Return [x, y] of the center of cell containing provided text 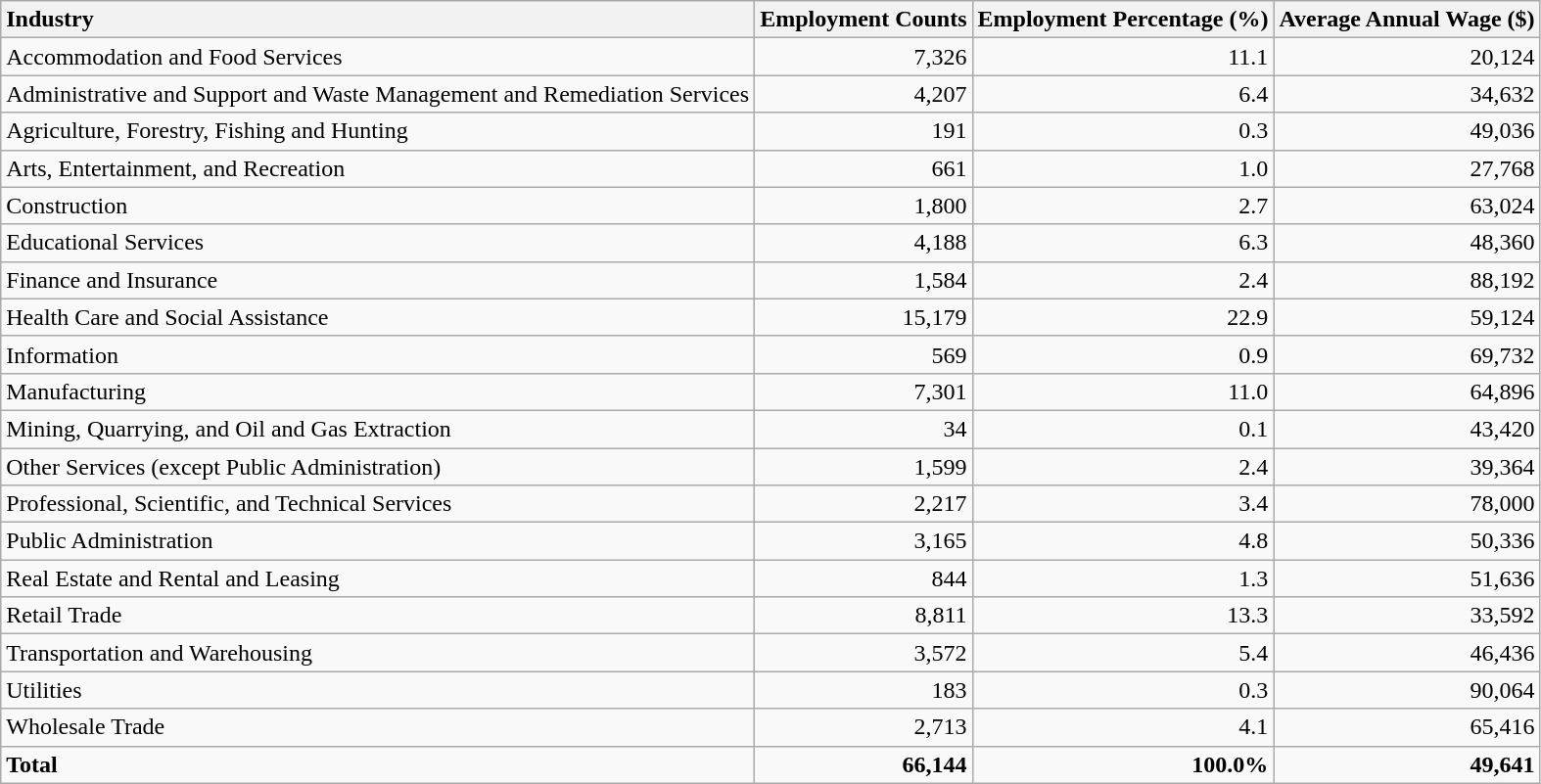
Educational Services [378, 243]
43,420 [1407, 429]
34,632 [1407, 94]
4.8 [1123, 541]
51,636 [1407, 578]
6.4 [1123, 94]
Real Estate and Rental and Leasing [378, 578]
Employment Counts [864, 20]
183 [864, 690]
1,599 [864, 467]
Administrative and Support and Waste Management and Remediation Services [378, 94]
100.0% [1123, 764]
Agriculture, Forestry, Fishing and Hunting [378, 131]
13.3 [1123, 616]
Average Annual Wage ($) [1407, 20]
844 [864, 578]
33,592 [1407, 616]
191 [864, 131]
8,811 [864, 616]
11.0 [1123, 392]
78,000 [1407, 504]
0.1 [1123, 429]
3.4 [1123, 504]
Transportation and Warehousing [378, 653]
49,036 [1407, 131]
Construction [378, 206]
Public Administration [378, 541]
661 [864, 168]
Retail Trade [378, 616]
Manufacturing [378, 392]
569 [864, 354]
2,713 [864, 727]
4.1 [1123, 727]
5.4 [1123, 653]
11.1 [1123, 57]
1,584 [864, 280]
6.3 [1123, 243]
Mining, Quarrying, and Oil and Gas Extraction [378, 429]
4,207 [864, 94]
59,124 [1407, 317]
3,165 [864, 541]
69,732 [1407, 354]
Professional, Scientific, and Technical Services [378, 504]
49,641 [1407, 764]
34 [864, 429]
1.0 [1123, 168]
27,768 [1407, 168]
66,144 [864, 764]
22.9 [1123, 317]
50,336 [1407, 541]
Wholesale Trade [378, 727]
Utilities [378, 690]
Total [378, 764]
1.3 [1123, 578]
Arts, Entertainment, and Recreation [378, 168]
2,217 [864, 504]
Accommodation and Food Services [378, 57]
Health Care and Social Assistance [378, 317]
46,436 [1407, 653]
20,124 [1407, 57]
Other Services (except Public Administration) [378, 467]
3,572 [864, 653]
Industry [378, 20]
0.9 [1123, 354]
Employment Percentage (%) [1123, 20]
Information [378, 354]
63,024 [1407, 206]
48,360 [1407, 243]
Finance and Insurance [378, 280]
88,192 [1407, 280]
7,301 [864, 392]
64,896 [1407, 392]
15,179 [864, 317]
7,326 [864, 57]
4,188 [864, 243]
65,416 [1407, 727]
39,364 [1407, 467]
2.7 [1123, 206]
1,800 [864, 206]
90,064 [1407, 690]
